Locate the cell with the specified text and output its [X, Y] center coordinate. 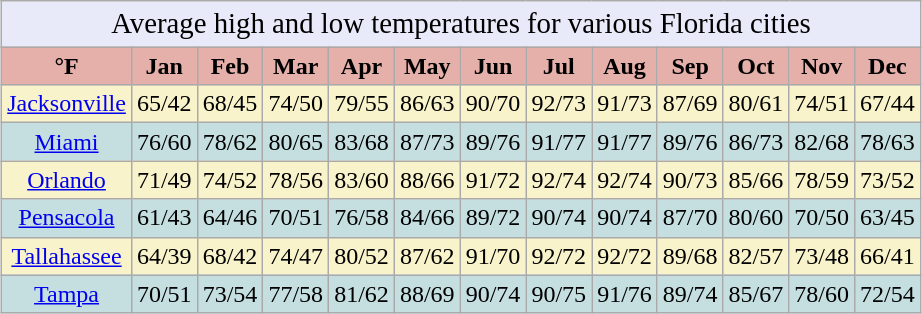
80/65 [296, 142]
78/60 [822, 294]
82/68 [822, 142]
Apr [362, 66]
Pensacola [67, 218]
64/46 [230, 218]
91/72 [493, 180]
Sep [690, 66]
Dec [888, 66]
Nov [822, 66]
89/68 [690, 256]
Jan [164, 66]
68/45 [230, 104]
63/45 [888, 218]
79/55 [362, 104]
91/73 [625, 104]
86/73 [756, 142]
Tallahassee [67, 256]
Average high and low temperatures for various Florida cities [462, 24]
84/66 [427, 218]
Jacksonville [67, 104]
90/70 [493, 104]
Aug [625, 66]
89/74 [690, 294]
86/63 [427, 104]
87/62 [427, 256]
87/69 [690, 104]
78/62 [230, 142]
87/73 [427, 142]
81/62 [362, 294]
82/57 [756, 256]
88/66 [427, 180]
80/61 [756, 104]
74/51 [822, 104]
89/72 [493, 218]
78/63 [888, 142]
71/49 [164, 180]
76/60 [164, 142]
85/66 [756, 180]
80/52 [362, 256]
66/41 [888, 256]
68/42 [230, 256]
73/54 [230, 294]
Jul [559, 66]
87/70 [690, 218]
73/52 [888, 180]
92/73 [559, 104]
91/70 [493, 256]
88/69 [427, 294]
90/75 [559, 294]
Mar [296, 66]
74/47 [296, 256]
Jun [493, 66]
70/50 [822, 218]
78/59 [822, 180]
67/44 [888, 104]
Tampa [67, 294]
Orlando [67, 180]
64/39 [164, 256]
83/68 [362, 142]
77/58 [296, 294]
74/52 [230, 180]
80/60 [756, 218]
90/73 [690, 180]
73/48 [822, 256]
May [427, 66]
°F [67, 66]
78/56 [296, 180]
Oct [756, 66]
Miami [67, 142]
91/76 [625, 294]
61/43 [164, 218]
65/42 [164, 104]
83/60 [362, 180]
72/54 [888, 294]
74/50 [296, 104]
85/67 [756, 294]
76/58 [362, 218]
Feb [230, 66]
